Identify which cell holds the provided text, then report its [X, Y] central coordinate. 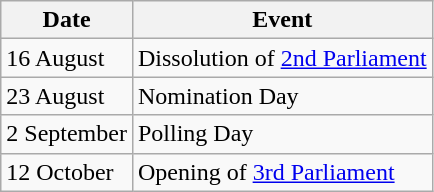
Event [282, 20]
23 August [67, 96]
Polling Day [282, 134]
2 September [67, 134]
Dissolution of 2nd Parliament [282, 58]
16 August [67, 58]
Opening of 3rd Parliament [282, 172]
Date [67, 20]
Nomination Day [282, 96]
12 October [67, 172]
